Locate the cell with the specified text and output its [X, Y] center coordinate. 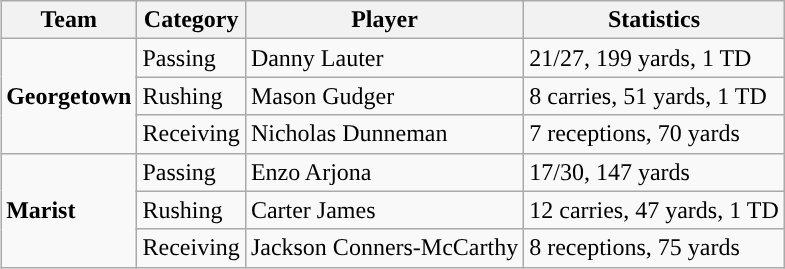
Marist [69, 210]
Category [191, 20]
Georgetown [69, 96]
21/27, 199 yards, 1 TD [654, 58]
12 carries, 47 yards, 1 TD [654, 210]
Player [384, 20]
8 carries, 51 yards, 1 TD [654, 96]
7 receptions, 70 yards [654, 134]
Nicholas Dunneman [384, 134]
17/30, 147 yards [654, 172]
Carter James [384, 210]
Team [69, 20]
Statistics [654, 20]
Jackson Conners-McCarthy [384, 248]
Mason Gudger [384, 96]
Enzo Arjona [384, 172]
Danny Lauter [384, 58]
8 receptions, 75 yards [654, 248]
